From the cell containing the given text, extract its center point as [X, Y] coordinate. 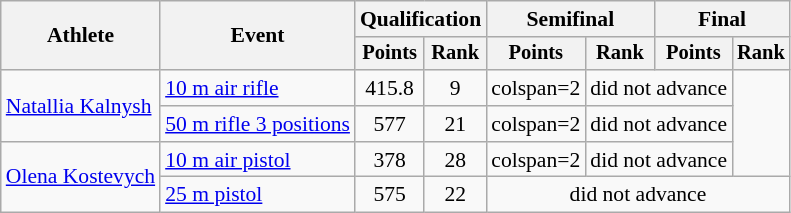
Semifinal [570, 19]
Athlete [80, 36]
Final [722, 19]
28 [455, 160]
Qualification [420, 19]
9 [455, 88]
Event [258, 36]
22 [455, 195]
415.8 [390, 88]
25 m pistol [258, 195]
378 [390, 160]
10 m air pistol [258, 160]
10 m air rifle [258, 88]
21 [455, 124]
577 [390, 124]
Olena Kostevych [80, 178]
50 m rifle 3 positions [258, 124]
575 [390, 195]
Natallia Kalnysh [80, 106]
